Extract the [x, y] coordinate from the center of the cell holding the provided text.  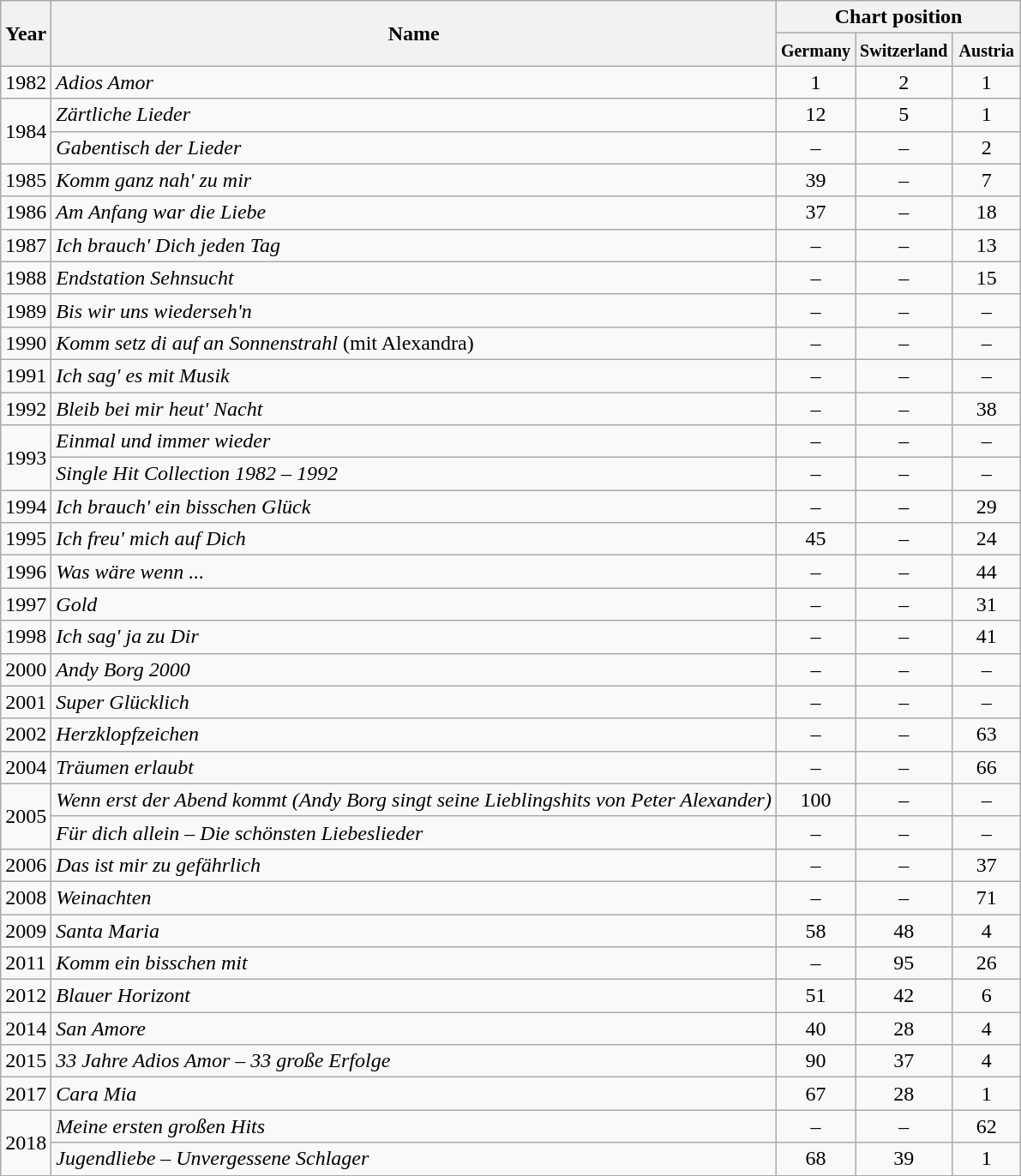
2009 [26, 930]
1982 [26, 82]
2006 [26, 865]
Bleib bei mir heut' Nacht [414, 409]
2011 [26, 963]
2018 [26, 1143]
13 [987, 245]
45 [815, 539]
1989 [26, 310]
1996 [26, 572]
Gold [414, 604]
29 [987, 507]
15 [987, 278]
95 [904, 963]
Für dich allein – Die schönsten Liebeslieder [414, 832]
Wenn erst der Abend kommt (Andy Borg singt seine Lieblingshits von Peter Alexander) [414, 800]
1988 [26, 278]
1997 [26, 604]
Austria [987, 50]
Andy Borg 2000 [414, 669]
2015 [26, 1061]
Das ist mir zu gefährlich [414, 865]
1993 [26, 458]
Chart position [898, 17]
Herzklopfzeichen [414, 735]
48 [904, 930]
Endstation Sehnsucht [414, 278]
1984 [26, 131]
1994 [26, 507]
Name [414, 33]
18 [987, 213]
51 [815, 996]
Ich sag' ja zu Dir [414, 637]
1985 [26, 180]
33 Jahre Adios Amor – 33 große Erfolge [414, 1061]
42 [904, 996]
68 [815, 1159]
2014 [26, 1029]
San Amore [414, 1029]
Single Hit Collection 1982 – 1992 [414, 474]
2012 [26, 996]
100 [815, 800]
Ich brauch' ein bisschen Glück [414, 507]
Germany [815, 50]
Meine ersten großen Hits [414, 1126]
Weinachten [414, 897]
1998 [26, 637]
2017 [26, 1094]
Ich brauch' Dich jeden Tag [414, 245]
1992 [26, 409]
2000 [26, 669]
12 [815, 115]
Blauer Horizont [414, 996]
62 [987, 1126]
1987 [26, 245]
Träumen erlaubt [414, 767]
Am Anfang war die Liebe [414, 213]
71 [987, 897]
Santa Maria [414, 930]
6 [987, 996]
Komm ganz nah' zu mir [414, 180]
24 [987, 539]
26 [987, 963]
44 [987, 572]
Cara Mia [414, 1094]
40 [815, 1029]
Einmal und immer wieder [414, 441]
1990 [26, 343]
1986 [26, 213]
Ich freu' mich auf Dich [414, 539]
Zärtliche Lieder [414, 115]
Super Glücklich [414, 702]
2004 [26, 767]
2008 [26, 897]
7 [987, 180]
Bis wir uns wiederseh'n [414, 310]
2005 [26, 816]
Jugendliebe – Unvergessene Schlager [414, 1159]
66 [987, 767]
Adios Amor [414, 82]
Ich sag' es mit Musik [414, 375]
2002 [26, 735]
1995 [26, 539]
Komm setz di auf an Sonnenstrahl (mit Alexandra) [414, 343]
Komm ein bisschen mit [414, 963]
31 [987, 604]
38 [987, 409]
67 [815, 1094]
90 [815, 1061]
Year [26, 33]
41 [987, 637]
Switzerland [904, 50]
Was wäre wenn ... [414, 572]
Gabentisch der Lieder [414, 147]
58 [815, 930]
63 [987, 735]
2001 [26, 702]
1991 [26, 375]
5 [904, 115]
